Determine the (X, Y) coordinate at the center of the cell enclosing the given text.  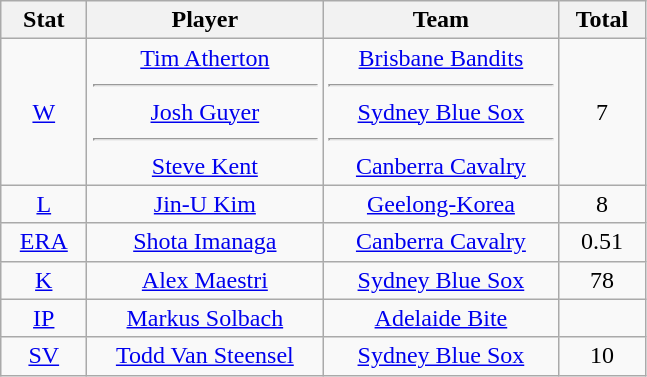
Brisbane BanditsSydney Blue SoxCanberra Cavalry (441, 112)
10 (602, 356)
Todd Van Steensel (205, 356)
Adelaide Bite (441, 318)
Alex Maestri (205, 280)
ERA (44, 242)
Player (205, 20)
Team (441, 20)
78 (602, 280)
IP (44, 318)
W (44, 112)
Jin-U Kim (205, 204)
K (44, 280)
Total (602, 20)
Tim AthertonJosh GuyerSteve Kent (205, 112)
SV (44, 356)
Shota Imanaga (205, 242)
Canberra Cavalry (441, 242)
7 (602, 112)
Geelong-Korea (441, 204)
8 (602, 204)
L (44, 204)
Stat (44, 20)
0.51 (602, 242)
Markus Solbach (205, 318)
